Return the [X, Y] coordinate for the center point of the cell that contains the specified text.  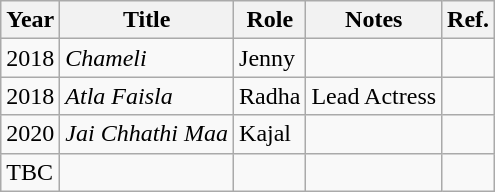
Kajal [270, 134]
Chameli [147, 58]
Lead Actress [374, 96]
Radha [270, 96]
Notes [374, 20]
Atla Faisla [147, 96]
Jai Chhathi Maa [147, 134]
Ref. [468, 20]
Title [147, 20]
Role [270, 20]
2020 [30, 134]
Year [30, 20]
Jenny [270, 58]
TBC [30, 172]
